Capture the cell that displays the provided text and extract its [x, y] central coordinate. 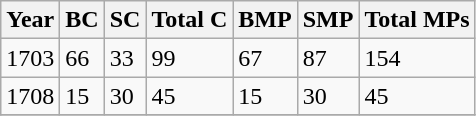
BC [82, 20]
BMP [265, 20]
SMP [328, 20]
Total MPs [417, 20]
99 [190, 58]
66 [82, 58]
Total C [190, 20]
SC [125, 20]
1708 [30, 96]
67 [265, 58]
1703 [30, 58]
154 [417, 58]
87 [328, 58]
33 [125, 58]
Year [30, 20]
